Locate the cell with the specified text and output its [x, y] center coordinate. 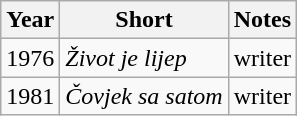
Notes [262, 20]
Short [144, 20]
1981 [30, 96]
Year [30, 20]
Život je lijep [144, 58]
Čovjek sa satom [144, 96]
1976 [30, 58]
